Locate the cell with the specified text and output its [X, Y] center coordinate. 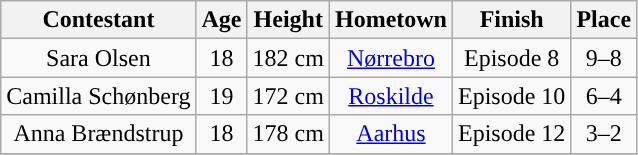
Sara Olsen [98, 58]
Episode 10 [511, 96]
Age [222, 20]
Place [604, 20]
6–4 [604, 96]
178 cm [288, 134]
182 cm [288, 58]
Roskilde [390, 96]
3–2 [604, 134]
19 [222, 96]
172 cm [288, 96]
Height [288, 20]
Finish [511, 20]
Episode 12 [511, 134]
9–8 [604, 58]
Contestant [98, 20]
Nørrebro [390, 58]
Episode 8 [511, 58]
Anna Brændstrup [98, 134]
Hometown [390, 20]
Aarhus [390, 134]
Camilla Schønberg [98, 96]
